Search for the cell housing the specified text and yield its [X, Y] center coordinate. 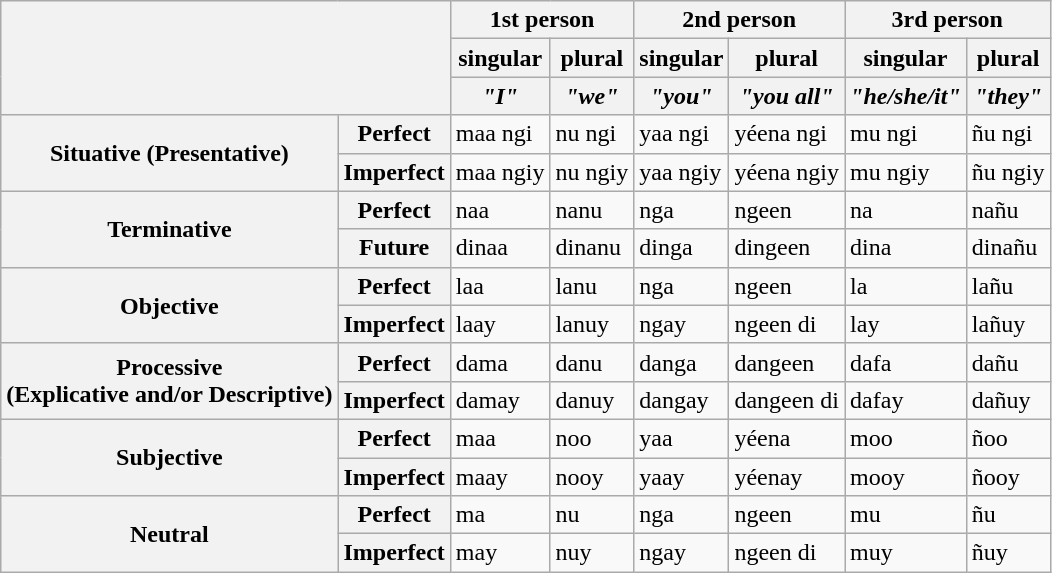
dinga [682, 248]
nuy [592, 553]
dafay [906, 400]
lanu [592, 286]
3rd person [948, 20]
dangay [682, 400]
lay [906, 324]
Subjective [170, 457]
Situative (Presentative) [170, 153]
ma [500, 515]
"they" [1008, 96]
na [906, 210]
dafa [906, 362]
danu [592, 362]
ñu [1008, 515]
dama [500, 362]
nu ngiy [592, 172]
damay [500, 400]
ñu ngiy [1008, 172]
yéena [787, 438]
dingeen [787, 248]
lanuy [592, 324]
nooy [592, 477]
dinaa [500, 248]
nanu [592, 210]
dina [906, 248]
mu [906, 515]
ñooy [1008, 477]
lañuy [1008, 324]
dinanu [592, 248]
ñoo [1008, 438]
Processive(Explicative and/or Descriptive) [170, 381]
yéenay [787, 477]
yaa ngiy [682, 172]
maa ngiy [500, 172]
yaa [682, 438]
Neutral [170, 534]
maa ngi [500, 134]
yéena ngi [787, 134]
mooy [906, 477]
lañu [1008, 286]
nu ngi [592, 134]
laa [500, 286]
"he/she/it" [906, 96]
maa [500, 438]
may [500, 553]
la [906, 286]
dañu [1008, 362]
danuy [592, 400]
noo [592, 438]
"we" [592, 96]
moo [906, 438]
yaa ngi [682, 134]
ñuy [1008, 553]
ñu ngi [1008, 134]
"you all" [787, 96]
nañu [1008, 210]
mu ngiy [906, 172]
laay [500, 324]
mu ngi [906, 134]
dangeen [787, 362]
muy [906, 553]
dinañu [1008, 248]
1st person [542, 20]
2nd person [740, 20]
danga [682, 362]
"I" [500, 96]
nu [592, 515]
naa [500, 210]
dañuy [1008, 400]
"you" [682, 96]
Future [394, 248]
Objective [170, 305]
dangeen di [787, 400]
maay [500, 477]
Terminative [170, 229]
yéena ngiy [787, 172]
yaay [682, 477]
